Return [x, y] of the center of cell containing provided text 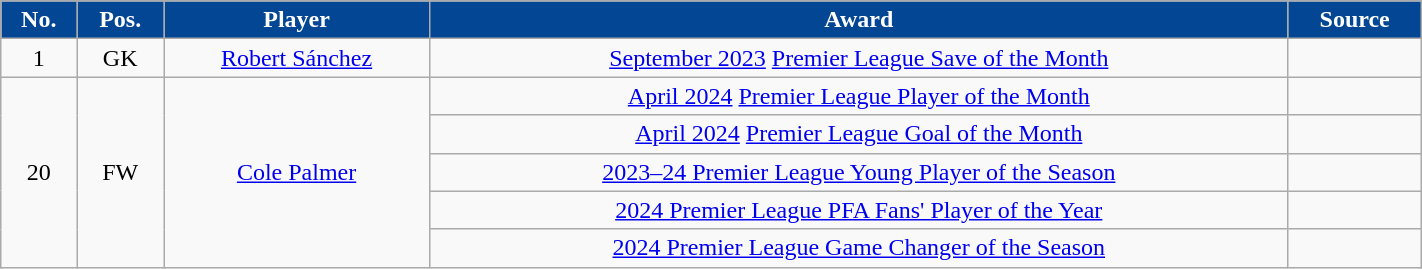
Robert Sánchez [297, 58]
April 2024 Premier League Goal of the Month [858, 134]
FW [120, 172]
Cole Palmer [297, 172]
1 [39, 58]
2024 Premier League PFA Fans' Player of the Year [858, 210]
Award [858, 20]
No. [39, 20]
GK [120, 58]
Source [1354, 20]
2023–24 Premier League Young Player of the Season [858, 172]
April 2024 Premier League Player of the Month [858, 96]
Pos. [120, 20]
2024 Premier League Game Changer of the Season [858, 248]
September 2023 Premier League Save of the Month [858, 58]
20 [39, 172]
Player [297, 20]
